Pinpoint the cell where the given text exists, returning its [X, Y] midpoint coordinate. 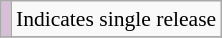
Indicates single release [116, 19]
